Capture the cell that displays the provided text and extract its (X, Y) central coordinate. 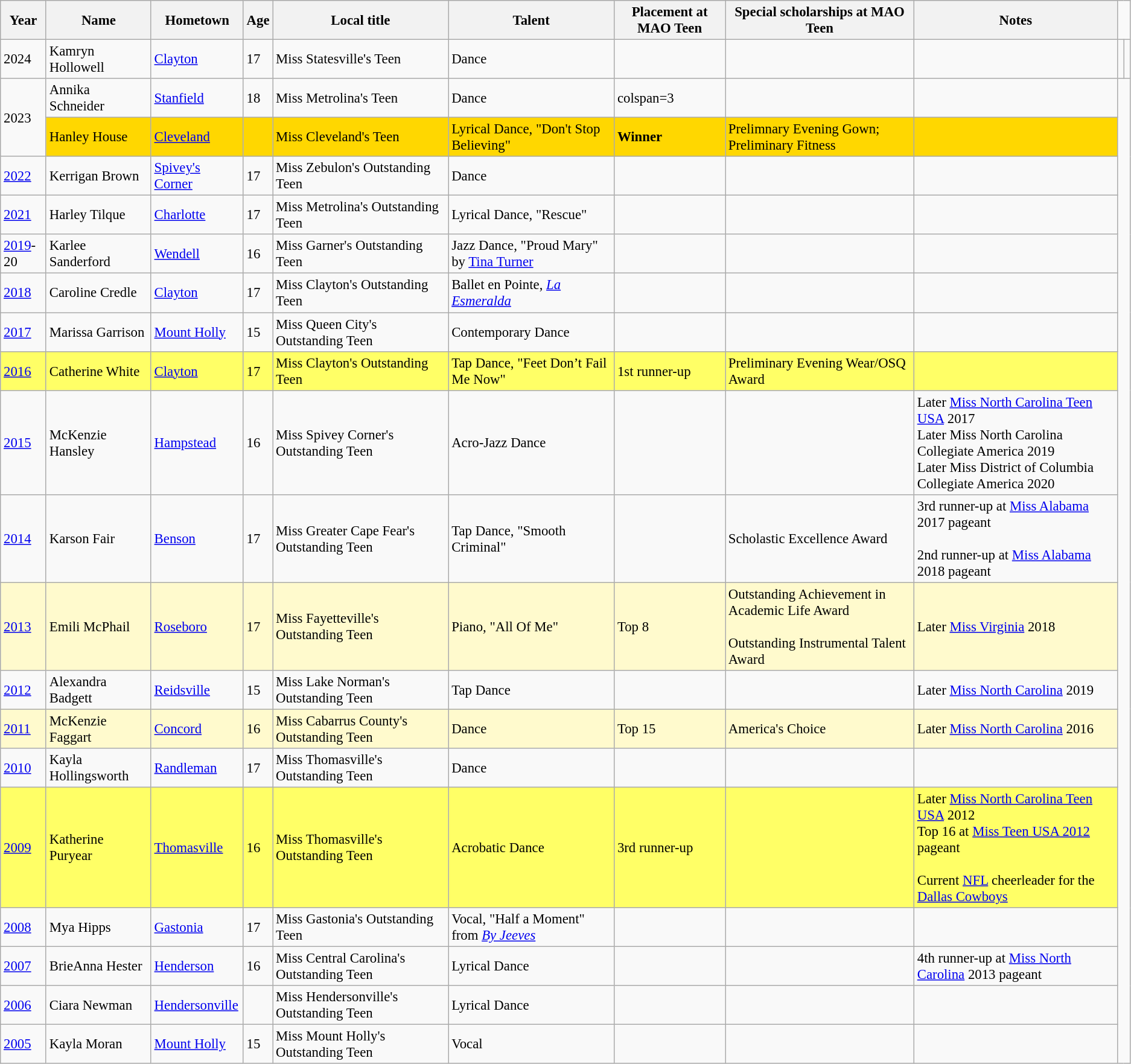
Miss Gastonia's Outstanding Teen (361, 927)
Miss Central Carolina's Outstanding Teen (361, 967)
Later Miss North Carolina 2019 (1015, 690)
Thomasville (197, 847)
Cleveland (197, 138)
2015 (24, 443)
2017 (24, 332)
Kerrigan Brown (98, 176)
Prelimnary Evening Gown; Preliminary Fitness (820, 138)
Notes (1015, 21)
Alexandra Badgett (98, 690)
Miss Statesville's Teen (361, 59)
Catherine White (98, 371)
Miss Fayetteville's Outstanding Teen (361, 626)
Contemporary Dance (531, 332)
2010 (24, 768)
Miss Cleveland's Teen (361, 138)
Jazz Dance, "Proud Mary" by Tina Turner (531, 253)
Special scholarships at MAO Teen (820, 21)
Talent (531, 21)
Piano, "All Of Me" (531, 626)
Kamryn Hollowell (98, 59)
BrieAnna Hester (98, 967)
Emili McPhail (98, 626)
Vocal, "Half a Moment" from By Jeeves (531, 927)
2024 (24, 59)
2018 (24, 293)
Acro-Jazz Dance (531, 443)
1st runner-up (670, 371)
3rd runner-up (670, 847)
Miss Lake Norman's Outstanding Teen (361, 690)
Karlee Sanderford (98, 253)
Year (24, 21)
Harley Tilque (98, 215)
Concord (197, 729)
Spivey's Corner (197, 176)
Later Miss Virginia 2018 (1015, 626)
2019-20 (24, 253)
Placement at MAO Teen (670, 21)
Miss Queen City's Outstanding Teen (361, 332)
2008 (24, 927)
Local title (361, 21)
3rd runner-up at Miss Alabama 2017 pageant2nd runner-up at Miss Alabama 2018 pageant (1015, 538)
Tap Dance (531, 690)
2007 (24, 967)
2005 (24, 1044)
Wendell (197, 253)
Hometown (197, 21)
Henderson (197, 967)
2013 (24, 626)
2022 (24, 176)
Miss Garner's Outstanding Teen (361, 253)
Later Miss North Carolina Teen USA 2012Top 16 at Miss Teen USA 2012 pageantCurrent NFL cheerleader for the Dallas Cowboys (1015, 847)
Acrobatic Dance (531, 847)
Roseboro (197, 626)
Randleman (197, 768)
Mya Hipps (98, 927)
Name (98, 21)
Tap Dance, "Feet Don’t Fail Me Now" (531, 371)
Later Miss North Carolina 2016 (1015, 729)
Miss Greater Cape Fear's Outstanding Teen (361, 538)
McKenzie Hansley (98, 443)
18 (258, 98)
Winner (670, 138)
Miss Hendersonville's Outstanding Teen (361, 1005)
2012 (24, 690)
Ciara Newman (98, 1005)
Miss Zebulon's Outstanding Teen (361, 176)
Hanley House (98, 138)
Tap Dance, "Smooth Criminal" (531, 538)
Marissa Garrison (98, 332)
Miss Metrolina's Teen (361, 98)
Top 8 (670, 626)
2021 (24, 215)
2023 (24, 117)
Vocal (531, 1044)
Ballet en Pointe, La Esmeralda (531, 293)
colspan=3 (670, 98)
Top 15 (670, 729)
Outstanding Achievement in Academic Life AwardOutstanding Instrumental Talent Award (820, 626)
Katherine Puryear (98, 847)
Charlotte (197, 215)
Gastonia (197, 927)
2006 (24, 1005)
Lyrical Dance, "Rescue" (531, 215)
4th runner-up at Miss North Carolina 2013 pageant (1015, 967)
2009 (24, 847)
Reidsville (197, 690)
America's Choice (820, 729)
Miss Metrolina's Outstanding Teen (361, 215)
Caroline Credle (98, 293)
Annika Schneider (98, 98)
Karson Fair (98, 538)
Benson (197, 538)
Kayla Hollingsworth (98, 768)
Later Miss North Carolina Teen USA 2017Later Miss North Carolina Collegiate America 2019Later Miss District of Columbia Collegiate America 2020 (1015, 443)
Stanfield (197, 98)
Hendersonville (197, 1005)
Preliminary Evening Wear/OSQ Award (820, 371)
Miss Spivey Corner's Outstanding Teen (361, 443)
Hampstead (197, 443)
Age (258, 21)
2016 (24, 371)
Scholastic Excellence Award (820, 538)
2011 (24, 729)
Lyrical Dance, "Don't Stop Believing" (531, 138)
Miss Mount Holly's Outstanding Teen (361, 1044)
Kayla Moran (98, 1044)
2014 (24, 538)
Miss Cabarrus County's Outstanding Teen (361, 729)
McKenzie Faggart (98, 729)
